Determine the [X, Y] coordinate at the center of the cell enclosing the given text.  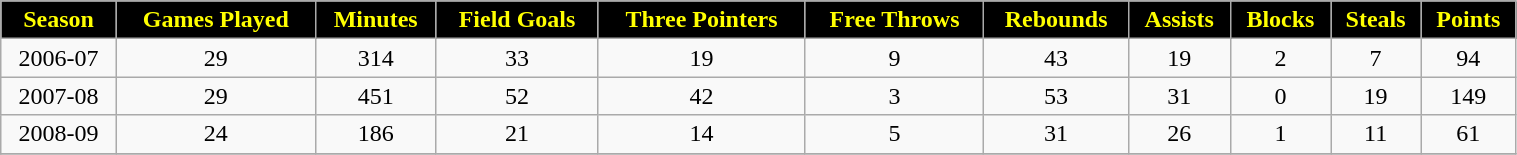
149 [1468, 96]
43 [1056, 58]
Free Throws [894, 20]
61 [1468, 134]
Field Goals [517, 20]
14 [702, 134]
3 [894, 96]
Minutes [376, 20]
2 [1280, 58]
Assists [1179, 20]
2008-09 [58, 134]
Games Played [216, 20]
2007-08 [58, 96]
7 [1376, 58]
Season [58, 20]
33 [517, 58]
21 [517, 134]
94 [1468, 58]
24 [216, 134]
451 [376, 96]
Points [1468, 20]
42 [702, 96]
52 [517, 96]
314 [376, 58]
Rebounds [1056, 20]
0 [1280, 96]
186 [376, 134]
26 [1179, 134]
53 [1056, 96]
Three Pointers [702, 20]
11 [1376, 134]
1 [1280, 134]
5 [894, 134]
Steals [1376, 20]
2006-07 [58, 58]
9 [894, 58]
Blocks [1280, 20]
